Return (x, y) of the center of cell containing provided text 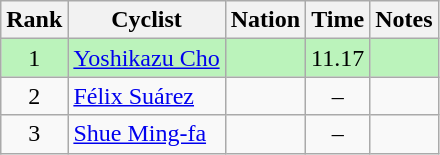
2 (34, 96)
Félix Suárez (146, 96)
Notes (404, 20)
Cyclist (146, 20)
Time (338, 20)
Yoshikazu Cho (146, 58)
1 (34, 58)
Rank (34, 20)
Nation (265, 20)
Shue Ming-fa (146, 134)
3 (34, 134)
11.17 (338, 58)
